Identify which cell holds the provided text, then report its (X, Y) central coordinate. 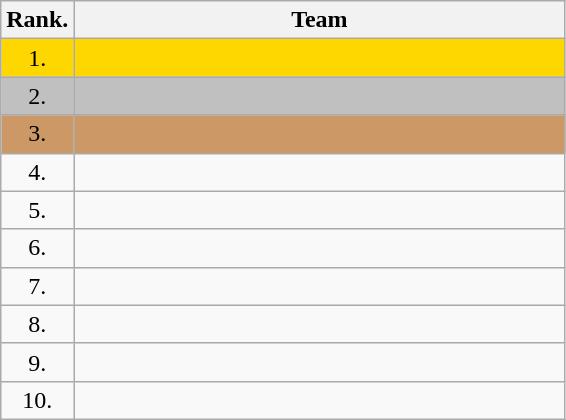
10. (38, 400)
5. (38, 210)
Team (320, 20)
1. (38, 58)
3. (38, 134)
2. (38, 96)
6. (38, 248)
Rank. (38, 20)
8. (38, 324)
7. (38, 286)
9. (38, 362)
4. (38, 172)
